Scan for the cell matching the given text and deliver its (x, y) coordinate at center. 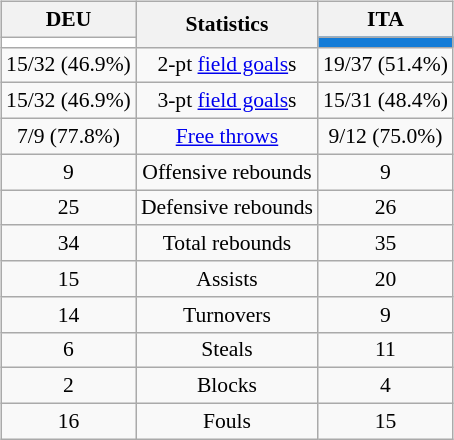
Steals (227, 350)
15/31 (48.4%) (386, 101)
7/9 (77.8%) (68, 136)
Offensive rebounds (227, 172)
11 (386, 350)
Blocks (227, 386)
20 (386, 279)
9/12 (75.0%) (386, 136)
35 (386, 243)
Statistics (227, 24)
Fouls (227, 421)
Total rebounds (227, 243)
Defensive rebounds (227, 208)
25 (68, 208)
16 (68, 421)
2 (68, 386)
DEU (68, 19)
ITA (386, 19)
Assists (227, 279)
Turnovers (227, 314)
6 (68, 350)
26 (386, 208)
14 (68, 314)
Free throws (227, 136)
4 (386, 386)
19/37 (51.4%) (386, 65)
3-pt field goalss (227, 101)
2-pt field goalss (227, 65)
34 (68, 243)
